Search for the cell housing the specified text and yield its [X, Y] center coordinate. 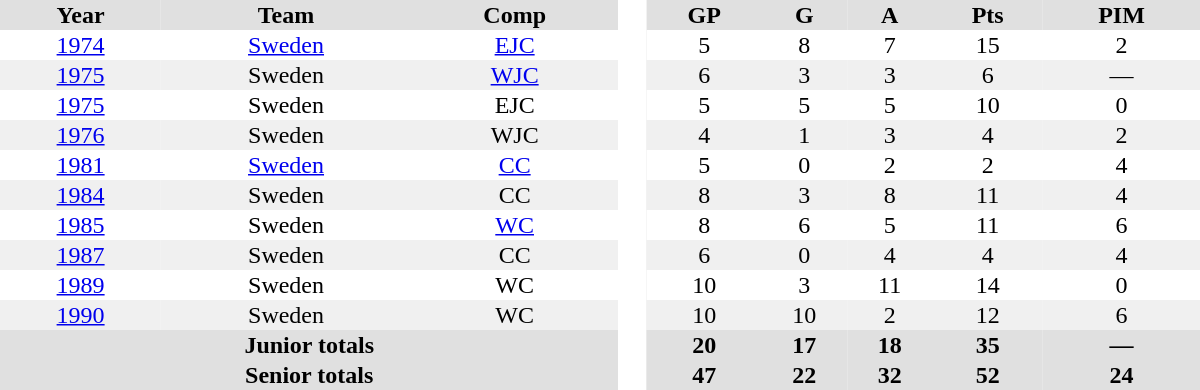
Pts [988, 15]
1974 [80, 45]
Comp [515, 15]
A [890, 15]
Team [286, 15]
52 [988, 375]
1990 [80, 315]
1989 [80, 285]
Senior totals [309, 375]
1985 [80, 225]
18 [890, 345]
1 [804, 135]
1987 [80, 255]
1984 [80, 195]
Junior totals [309, 345]
1981 [80, 165]
17 [804, 345]
12 [988, 315]
24 [1122, 375]
G [804, 15]
7 [890, 45]
PIM [1122, 15]
15 [988, 45]
GP [704, 15]
32 [890, 375]
Year [80, 15]
14 [988, 285]
1976 [80, 135]
47 [704, 375]
35 [988, 345]
22 [804, 375]
20 [704, 345]
